Return (X, Y) of the center of cell containing provided text 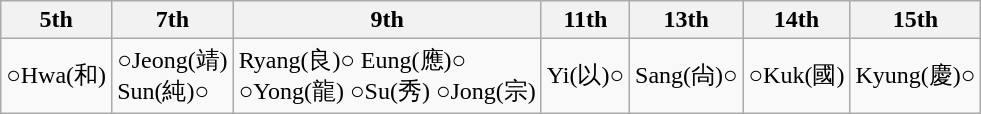
Yi(以)○ (585, 76)
9th (387, 20)
14th (796, 20)
11th (585, 20)
Sang(尙)○ (687, 76)
Ryang(良)○ Eung(應)○○Yong(龍) ○Su(秀) ○Jong(宗) (387, 76)
7th (173, 20)
○Hwa(和) (56, 76)
15th (916, 20)
○Jeong(靖)Sun(純)○ (173, 76)
5th (56, 20)
Kyung(慶)○ (916, 76)
○Kuk(國) (796, 76)
13th (687, 20)
